Detect which cell encompasses the target text, then output its [x, y] center coordinate. 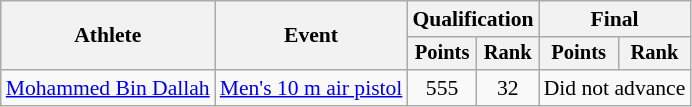
Qualification [472, 19]
555 [442, 88]
Did not advance [615, 88]
Men's 10 m air pistol [312, 88]
Final [615, 19]
Event [312, 36]
Mohammed Bin Dallah [108, 88]
Athlete [108, 36]
32 [508, 88]
